Output the [x, y] coordinate of the center of the cell containing the given text.  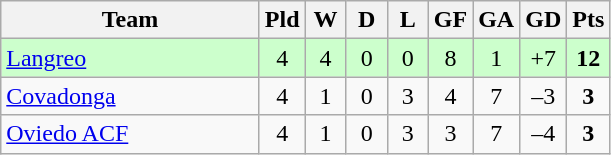
Oviedo ACF [130, 134]
12 [588, 58]
GF [450, 20]
GA [496, 20]
GD [544, 20]
Pld [282, 20]
Covadonga [130, 96]
–4 [544, 134]
–3 [544, 96]
W [326, 20]
8 [450, 58]
L [408, 20]
Pts [588, 20]
Langreo [130, 58]
+7 [544, 58]
D [366, 20]
Team [130, 20]
